Return (X, Y) of the center of cell containing provided text 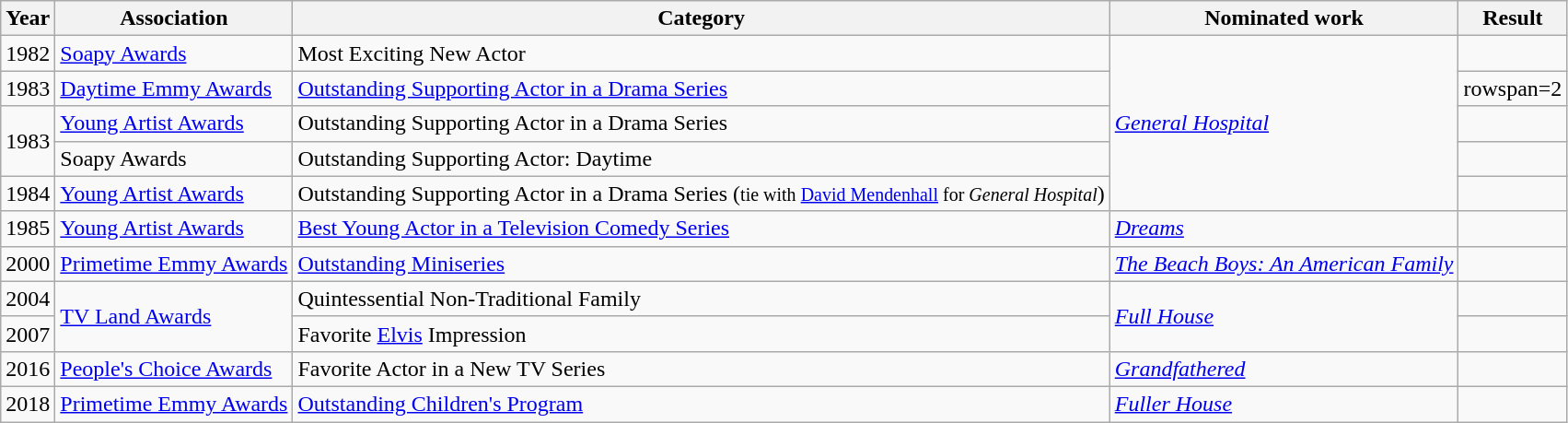
Most Exciting New Actor (702, 53)
Outstanding Supporting Actor in a Drama Series (tie with David Mendenhall for General Hospital) (702, 194)
Category (702, 18)
The Beach Boys: An American Family (1283, 264)
Result (1513, 18)
Daytime Emmy Awards (174, 88)
Outstanding Miniseries (702, 264)
2007 (28, 334)
Dreams (1283, 229)
Association (174, 18)
Year (28, 18)
Best Young Actor in a Television Comedy Series (702, 229)
People's Choice Awards (174, 369)
Outstanding Supporting Actor: Daytime (702, 159)
2000 (28, 264)
rowspan=2 (1513, 88)
Full House (1283, 316)
1985 (28, 229)
2016 (28, 369)
Fuller House (1283, 404)
TV Land Awards (174, 316)
2018 (28, 404)
1984 (28, 194)
Nominated work (1283, 18)
Grandfathered (1283, 369)
1982 (28, 53)
General Hospital (1283, 123)
Outstanding Children's Program (702, 404)
Favorite Elvis Impression (702, 334)
2004 (28, 299)
Quintessential Non-Traditional Family (702, 299)
Favorite Actor in a New TV Series (702, 369)
